From the cell containing the given text, extract its center point as [x, y] coordinate. 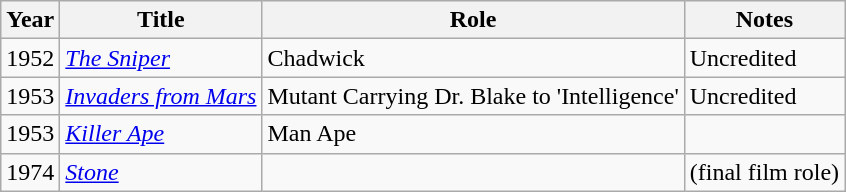
Mutant Carrying Dr. Blake to 'Intelligence' [473, 96]
Role [473, 20]
Notes [764, 20]
1952 [30, 58]
Year [30, 20]
Man Ape [473, 134]
Title [161, 20]
Chadwick [473, 58]
Killer Ape [161, 134]
The Sniper [161, 58]
Stone [161, 172]
1974 [30, 172]
(final film role) [764, 172]
Invaders from Mars [161, 96]
